Pinpoint the cell where the given text exists, returning its [x, y] midpoint coordinate. 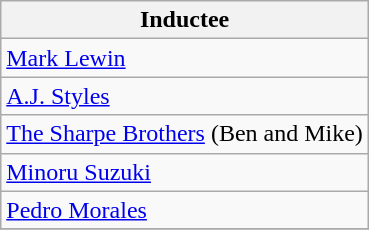
Minoru Suzuki [185, 172]
Inductee [185, 20]
Mark Lewin [185, 58]
A.J. Styles [185, 96]
The Sharpe Brothers (Ben and Mike) [185, 134]
Pedro Morales [185, 210]
